Capture the cell that displays the provided text and extract its (x, y) central coordinate. 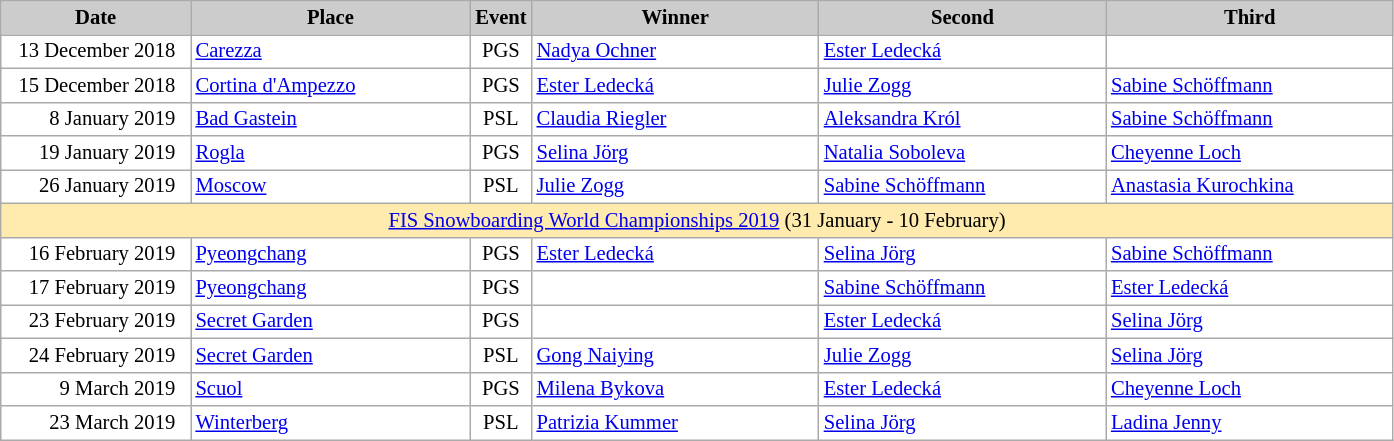
Scuol (330, 389)
Event (500, 17)
Rogla (330, 153)
Winner (676, 17)
Aleksandra Król (962, 119)
26 January 2019 (96, 186)
13 December 2018 (96, 51)
Bad Gastein (330, 119)
Carezza (330, 51)
Date (96, 17)
9 March 2019 (96, 389)
Third (1250, 17)
Nadya Ochner (676, 51)
Anastasia Kurochkina (1250, 186)
19 January 2019 (96, 153)
Winterberg (330, 423)
17 February 2019 (96, 287)
Cortina d'Ampezzo (330, 85)
Patrizia Kummer (676, 423)
Second (962, 17)
24 February 2019 (96, 355)
Place (330, 17)
16 February 2019 (96, 254)
Moscow (330, 186)
23 February 2019 (96, 321)
15 December 2018 (96, 85)
Claudia Riegler (676, 119)
23 March 2019 (96, 423)
FIS Snowboarding World Championships 2019 (31 January - 10 February) (698, 220)
Gong Naiying (676, 355)
8 January 2019 (96, 119)
Milena Bykova (676, 389)
Ladina Jenny (1250, 423)
Natalia Soboleva (962, 153)
